Locate the cell with the specified text and output its [X, Y] center coordinate. 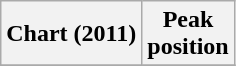
Peakposition [188, 34]
Chart (2011) [72, 34]
